Identify which cell holds the provided text, then report its [X, Y] central coordinate. 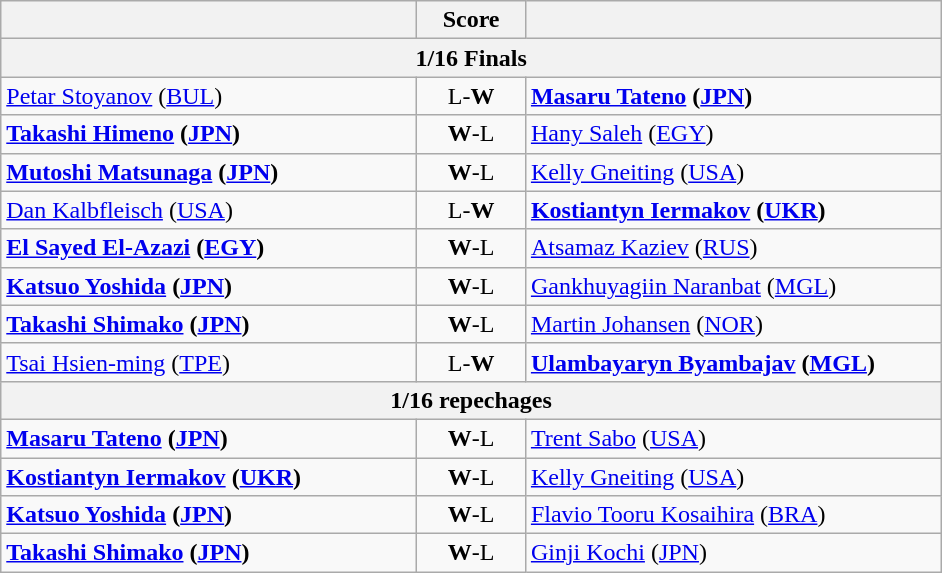
Ginji Kochi (JPN) [733, 553]
Trent Sabo (USA) [733, 438]
Ulambayaryn Byambajav (MGL) [733, 362]
Flavio Tooru Kosaihira (BRA) [733, 515]
Dan Kalbfleisch (USA) [209, 210]
Hany Saleh (EGY) [733, 134]
Mutoshi Matsunaga (JPN) [209, 172]
Score [472, 20]
El Sayed El-Azazi (EGY) [209, 248]
1/16 repechages [472, 400]
Atsamaz Kaziev (RUS) [733, 248]
Tsai Hsien-ming (TPE) [209, 362]
1/16 Finals [472, 58]
Gankhuyagiin Naranbat (MGL) [733, 286]
Takashi Himeno (JPN) [209, 134]
Martin Johansen (NOR) [733, 324]
Petar Stoyanov (BUL) [209, 96]
